Extract the [X, Y] coordinate from the center of the cell holding the provided text.  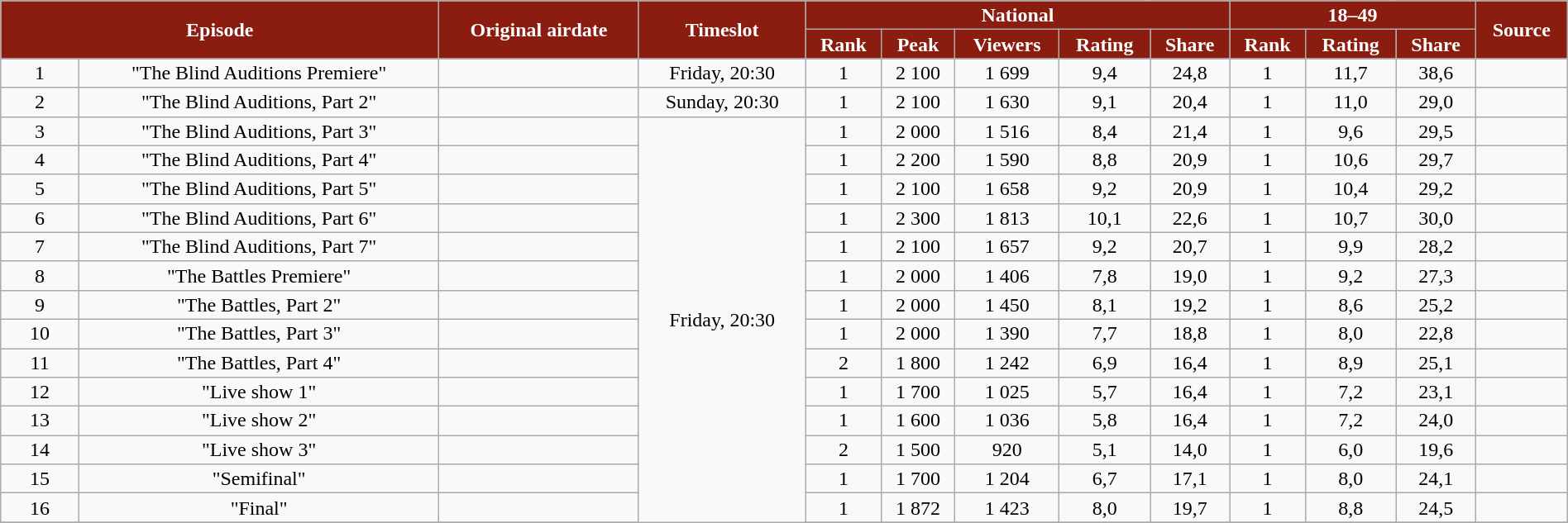
8,6 [1350, 304]
"The Blind Auditions Premiere" [258, 73]
5 [40, 188]
"Live show 2" [258, 421]
6 [40, 218]
Viewers [1007, 45]
10,4 [1350, 188]
1 390 [1007, 334]
2 200 [918, 160]
1 204 [1007, 479]
29,0 [1436, 102]
9,9 [1350, 246]
15 [40, 479]
8,1 [1105, 304]
1 516 [1007, 131]
10 [40, 334]
24,8 [1190, 73]
920 [1007, 449]
8,9 [1350, 364]
29,2 [1436, 188]
10,1 [1105, 218]
9,6 [1350, 131]
1 800 [918, 364]
4 [40, 160]
2 300 [918, 218]
5,8 [1105, 421]
7 [40, 246]
"Semifinal" [258, 479]
1 242 [1007, 364]
1 699 [1007, 73]
29,5 [1436, 131]
6,7 [1105, 479]
19,7 [1190, 507]
"The Battles, Part 3" [258, 334]
24,5 [1436, 507]
10,6 [1350, 160]
8 [40, 276]
16 [40, 507]
7,7 [1105, 334]
17,1 [1190, 479]
1 500 [918, 449]
Episode [220, 30]
1 630 [1007, 102]
20,4 [1190, 102]
14,0 [1190, 449]
1 036 [1007, 421]
27,3 [1436, 276]
1 872 [918, 507]
"The Blind Auditions, Part 3" [258, 131]
"The Blind Auditions, Part 4" [258, 160]
1 813 [1007, 218]
22,6 [1190, 218]
30,0 [1436, 218]
29,7 [1436, 160]
Source [1522, 30]
24,1 [1436, 479]
"The Battles Premiere" [258, 276]
3 [40, 131]
1 450 [1007, 304]
25,2 [1436, 304]
24,0 [1436, 421]
"The Battles, Part 2" [258, 304]
1 406 [1007, 276]
9,1 [1105, 102]
5,7 [1105, 392]
Sunday, 20:30 [722, 102]
"The Blind Auditions, Part 6" [258, 218]
9 [40, 304]
1 423 [1007, 507]
10,7 [1350, 218]
28,2 [1436, 246]
18–49 [1353, 15]
7,8 [1105, 276]
"Live show 1" [258, 392]
1 658 [1007, 188]
Peak [918, 45]
8,4 [1105, 131]
1 590 [1007, 160]
1 025 [1007, 392]
18,8 [1190, 334]
9,4 [1105, 73]
6,0 [1350, 449]
38,6 [1436, 73]
1 657 [1007, 246]
"Final" [258, 507]
"The Battles, Part 4" [258, 364]
19,6 [1436, 449]
19,0 [1190, 276]
11,0 [1350, 102]
5,1 [1105, 449]
"The Blind Auditions, Part 5" [258, 188]
13 [40, 421]
"The Blind Auditions, Part 7" [258, 246]
12 [40, 392]
23,1 [1436, 392]
"Live show 3" [258, 449]
20,7 [1190, 246]
Original airdate [539, 30]
6,9 [1105, 364]
14 [40, 449]
1 600 [918, 421]
National [1017, 15]
"The Blind Auditions, Part 2" [258, 102]
21,4 [1190, 131]
11 [40, 364]
Timeslot [722, 30]
19,2 [1190, 304]
22,8 [1436, 334]
11,7 [1350, 73]
25,1 [1436, 364]
